Return the (x, y) coordinate for the center point of the cell that contains the specified text.  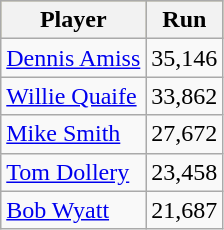
Run (184, 20)
23,458 (184, 172)
33,862 (184, 96)
Dennis Amiss (74, 58)
Mike Smith (74, 134)
35,146 (184, 58)
27,672 (184, 134)
Player (74, 20)
21,687 (184, 210)
Bob Wyatt (74, 210)
Tom Dollery (74, 172)
Willie Quaife (74, 96)
